Capture the cell that displays the provided text and extract its (x, y) central coordinate. 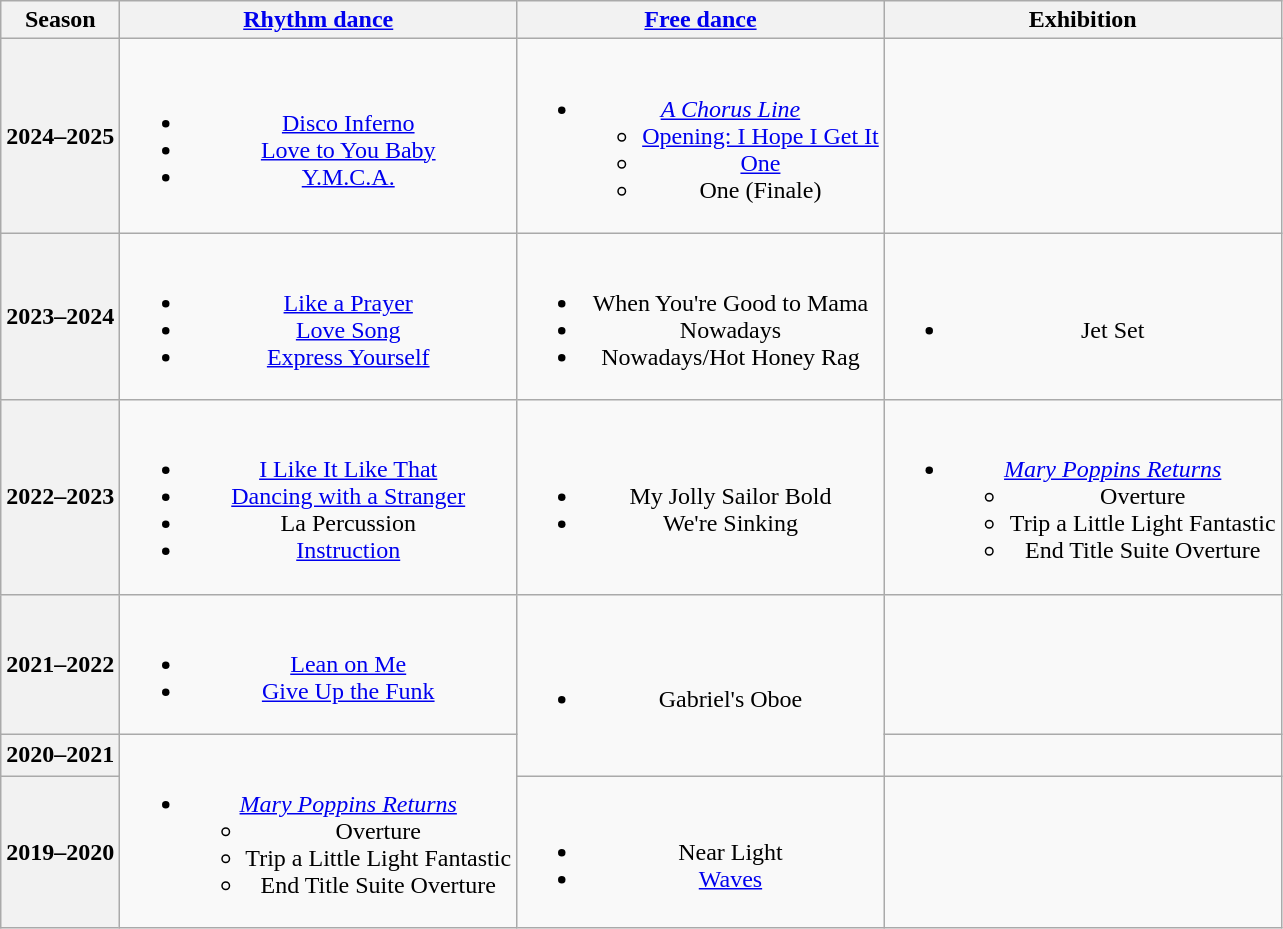
Near Light Waves (701, 852)
2023–2024 (60, 316)
Lean on Me Give Up the Funk (318, 664)
Exhibition (1082, 20)
My Jolly Sailor Bold We're Sinking (701, 497)
Free dance (701, 20)
Rhythm dance (318, 20)
Season (60, 20)
I Like It Like That Dancing with a Stranger La Percussion Instruction (318, 497)
A Chorus LineOpening: I Hope I Get ItOneOne (Finale) (701, 136)
2024–2025 (60, 136)
Like a PrayerLove SongExpress Yourself (318, 316)
Disco Inferno Love to You Baby Y.M.C.A. (318, 136)
Mary Poppins ReturnsOverture Trip a Little Light Fantastic End Title Suite Overture (1082, 497)
When You're Good to Mama Nowadays Nowadays/Hot Honey Rag (701, 316)
Gabriel's Oboe (701, 685)
2021–2022 (60, 664)
2020–2021 (60, 754)
2019–2020 (60, 852)
Jet Set (1082, 316)
Mary Poppins Returns Overture Trip a Little Light Fantastic End Title Suite Overture (318, 831)
2022–2023 (60, 497)
